Determine the (x, y) coordinate at the center of the cell enclosing the given text.  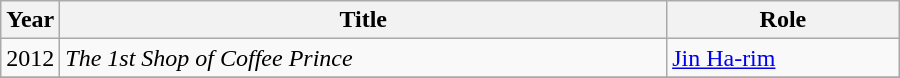
Jin Ha-rim (784, 58)
Role (784, 20)
The 1st Shop of Coffee Prince (364, 58)
Year (30, 20)
Title (364, 20)
2012 (30, 58)
